From the cell containing the given text, extract its center point as [x, y] coordinate. 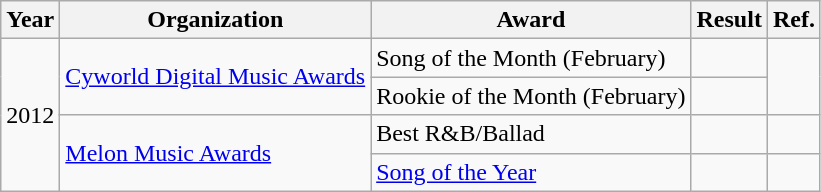
Award [531, 20]
Best R&B/Ballad [531, 134]
Melon Music Awards [216, 153]
Result [729, 20]
Year [30, 20]
Cyworld Digital Music Awards [216, 77]
Organization [216, 20]
Song of the Year [531, 172]
2012 [30, 115]
Song of the Month (February) [531, 58]
Rookie of the Month (February) [531, 96]
Ref. [794, 20]
